Detect which cell encompasses the target text, then output its (x, y) center coordinate. 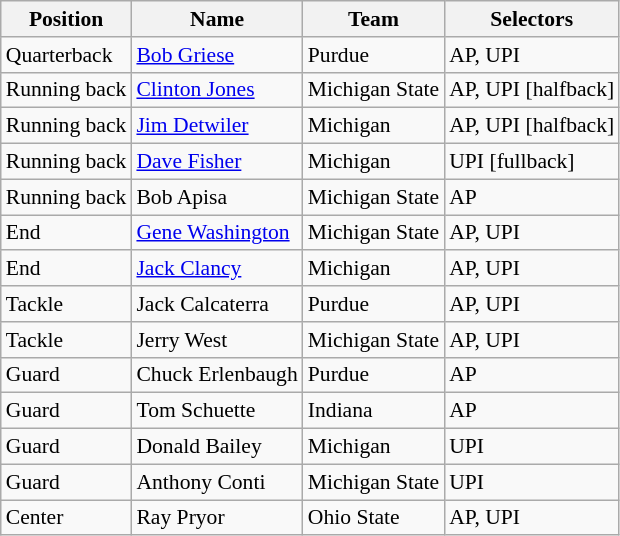
Selectors (532, 19)
Bob Griese (216, 55)
Position (66, 19)
Tom Schuette (216, 411)
Ray Pryor (216, 518)
Indiana (374, 411)
Clinton Jones (216, 90)
Donald Bailey (216, 447)
Jack Clancy (216, 269)
Team (374, 19)
Gene Washington (216, 233)
Anthony Conti (216, 482)
Jim Detwiler (216, 126)
UPI [fullback] (532, 162)
Quarterback (66, 55)
Bob Apisa (216, 197)
Name (216, 19)
Center (66, 518)
Chuck Erlenbaugh (216, 375)
Jerry West (216, 340)
Dave Fisher (216, 162)
Jack Calcaterra (216, 304)
Ohio State (374, 518)
